Capture the cell that displays the provided text and extract its (X, Y) central coordinate. 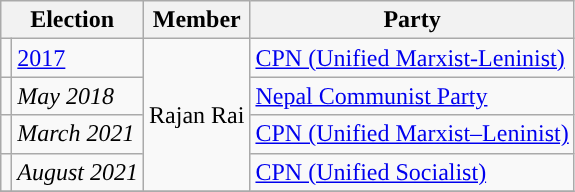
2017 (78, 58)
CPN (Unified Marxist-Leninist) (412, 58)
CPN (Unified Socialist) (412, 172)
August 2021 (78, 172)
CPN (Unified Marxist–Leninist) (412, 134)
Rajan Rai (197, 115)
Nepal Communist Party (412, 96)
Member (197, 20)
Party (412, 20)
March 2021 (78, 134)
May 2018 (78, 96)
Election (72, 20)
